Identify which cell holds the provided text, then report its [x, y] central coordinate. 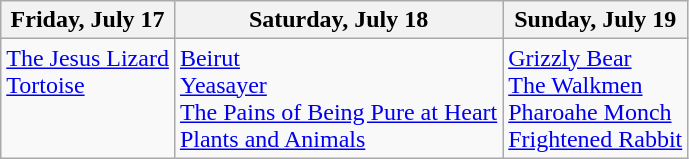
BeirutYeasayerThe Pains of Being Pure at HeartPlants and Animals [338, 98]
Sunday, July 19 [596, 20]
Friday, July 17 [88, 20]
Saturday, July 18 [338, 20]
Grizzly BearThe WalkmenPharoahe MonchFrightened Rabbit [596, 98]
The Jesus LizardTortoise [88, 98]
